From the cell containing the given text, extract its center point as (X, Y) coordinate. 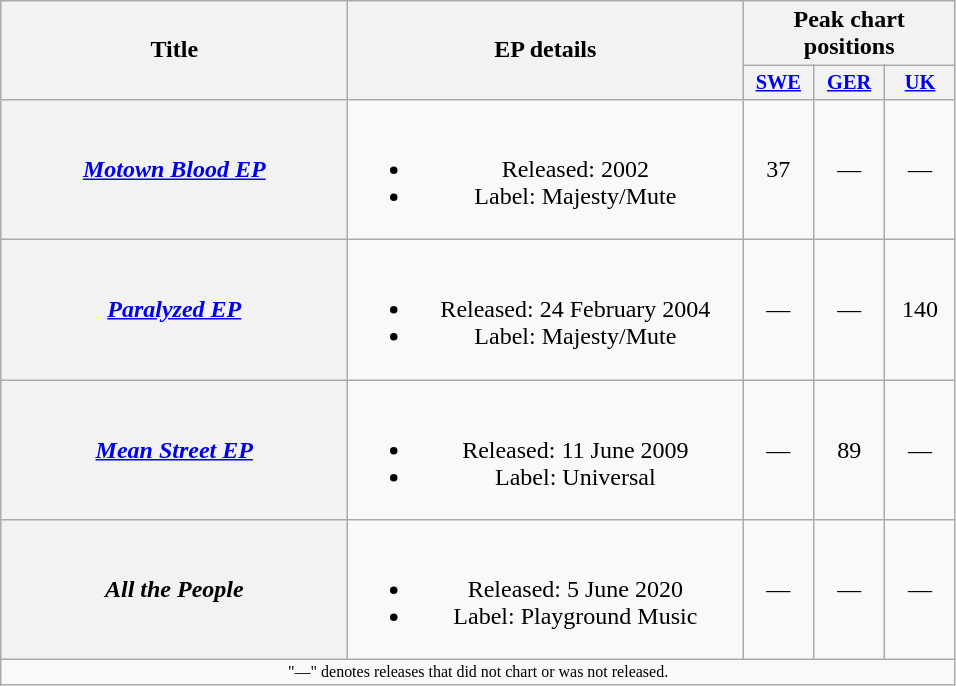
"—" denotes releases that did not chart or was not released. (478, 672)
SWE (778, 83)
89 (850, 450)
Released: 24 February 2004Label: Majesty/Mute (546, 310)
Motown Blood EP (174, 169)
Title (174, 50)
UK (920, 83)
Peak chart positions (850, 34)
140 (920, 310)
EP details (546, 50)
All the People (174, 590)
Released: 2002Label: Majesty/Mute (546, 169)
Paralyzed EP (174, 310)
Mean Street EP (174, 450)
GER (850, 83)
Released: 5 June 2020Label: Playground Music (546, 590)
37 (778, 169)
Released: 11 June 2009Label: Universal (546, 450)
